Scan for the cell matching the given text and deliver its (x, y) coordinate at center. 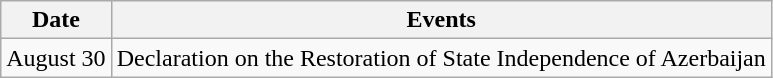
Date (56, 20)
Events (441, 20)
Declaration on the Restoration of State Independence of Azerbaijan (441, 58)
August 30 (56, 58)
